Output the (X, Y) coordinate of the center of the cell containing the given text.  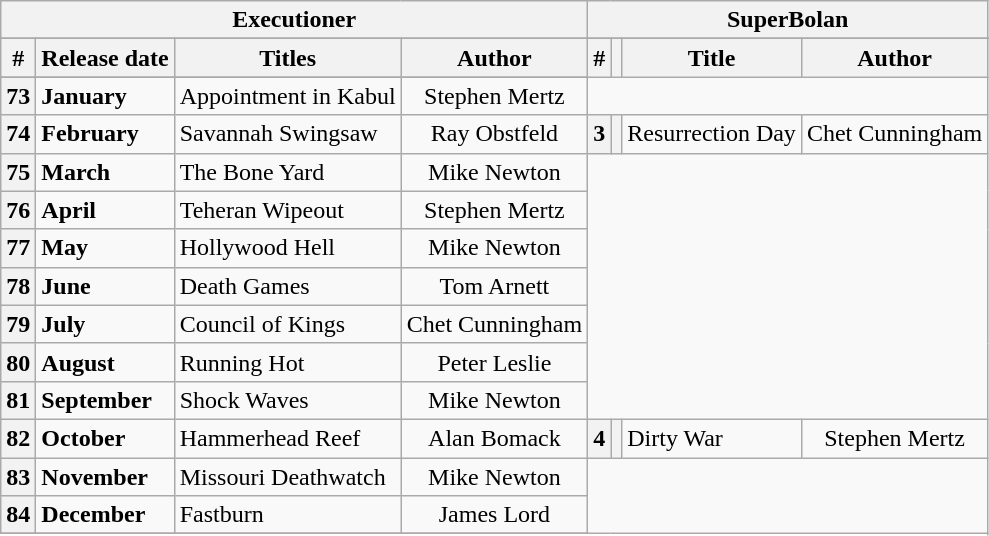
77 (18, 248)
78 (18, 286)
Savannah Swingsaw (288, 134)
Release date (105, 58)
Peter Leslie (494, 362)
3 (600, 134)
November (105, 477)
76 (18, 210)
Missouri Deathwatch (288, 477)
83 (18, 477)
79 (18, 324)
May (105, 248)
Dirty War (712, 438)
September (105, 400)
Appointment in Kabul (288, 96)
SuperBolan (788, 20)
73 (18, 96)
April (105, 210)
June (105, 286)
81 (18, 400)
80 (18, 362)
Executioner (294, 20)
Ray Obstfeld (494, 134)
Hollywood Hell (288, 248)
December (105, 515)
Alan Bomack (494, 438)
January (105, 96)
Council of Kings (288, 324)
Hammerhead Reef (288, 438)
Death Games (288, 286)
February (105, 134)
The Bone Yard (288, 172)
Shock Waves (288, 400)
82 (18, 438)
Tom Arnett (494, 286)
74 (18, 134)
84 (18, 515)
March (105, 172)
Fastburn (288, 515)
Resurrection Day (712, 134)
July (105, 324)
Titles (288, 58)
75 (18, 172)
Title (712, 58)
Teheran Wipeout (288, 210)
August (105, 362)
October (105, 438)
Running Hot (288, 362)
James Lord (494, 515)
4 (600, 438)
